Detect which cell encompasses the target text, then output its (X, Y) center coordinate. 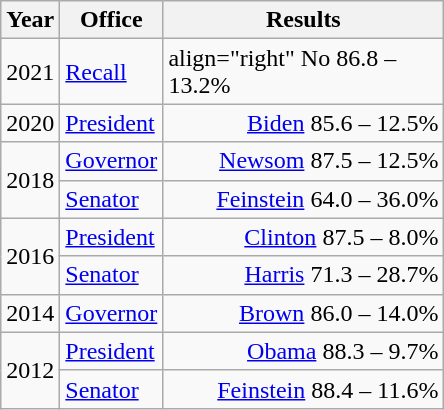
Brown 86.0 – 14.0% (304, 313)
2014 (30, 313)
2016 (30, 256)
Obama 88.3 – 9.7% (304, 351)
Newsom 87.5 – 12.5% (304, 161)
Harris 71.3 – 28.7% (304, 275)
Feinstein 88.4 – 11.6% (304, 389)
Results (304, 20)
Biden 85.6 – 12.5% (304, 123)
2012 (30, 370)
Feinstein 64.0 – 36.0% (304, 199)
Recall (112, 72)
align="right" No 86.8 – 13.2% (304, 72)
2020 (30, 123)
Clinton 87.5 – 8.0% (304, 237)
2021 (30, 72)
Office (112, 20)
Year (30, 20)
2018 (30, 180)
